Return (X, Y) of the center of cell containing provided text 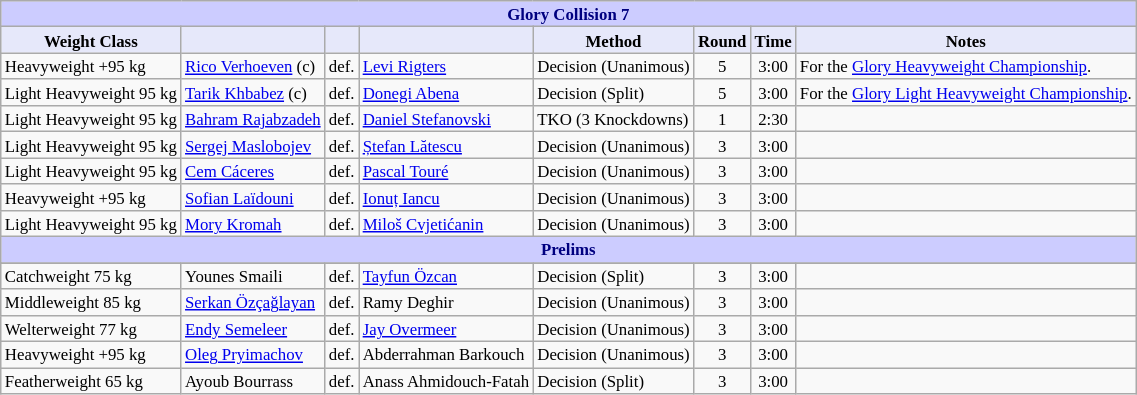
Ayoub Bourrass (253, 381)
Abderrahman Barkouch (446, 355)
Time (774, 40)
Levi Rigters (446, 66)
Mory Kromah (253, 224)
1 (722, 119)
Ramy Deghir (446, 302)
Serkan Özçağlayan (253, 302)
Ștefan Lătescu (446, 145)
Catchweight 75 kg (91, 276)
Method (614, 40)
Tayfun Özcan (446, 276)
For the Glory Light Heavyweight Championship. (966, 93)
Sofian Laïdouni (253, 197)
For the Glory Heavyweight Championship. (966, 66)
Daniel Stefanovski (446, 119)
Welterweight 77 kg (91, 328)
Glory Collision 7 (568, 14)
Round (722, 40)
Sergej Maslobojev (253, 145)
Donegi Abena (446, 93)
Tarik Khbabez (c) (253, 93)
Bahram Rajabzadeh (253, 119)
Featherweight 65 kg (91, 381)
2:30 (774, 119)
Anass Ahmidouch-Fatah (446, 381)
Notes (966, 40)
Pascal Touré (446, 171)
Ionuț Iancu (446, 197)
Cem Cáceres (253, 171)
Oleg Pryimachov (253, 355)
Middleweight 85 kg (91, 302)
Prelims (568, 250)
TKO (3 Knockdowns) (614, 119)
Miloš Cvjetićanin (446, 224)
Rico Verhoeven (c) (253, 66)
Weight Class (91, 40)
Endy Semeleer (253, 328)
Jay Overmeer (446, 328)
Younes Smaili (253, 276)
